Search for the cell housing the specified text and yield its [x, y] center coordinate. 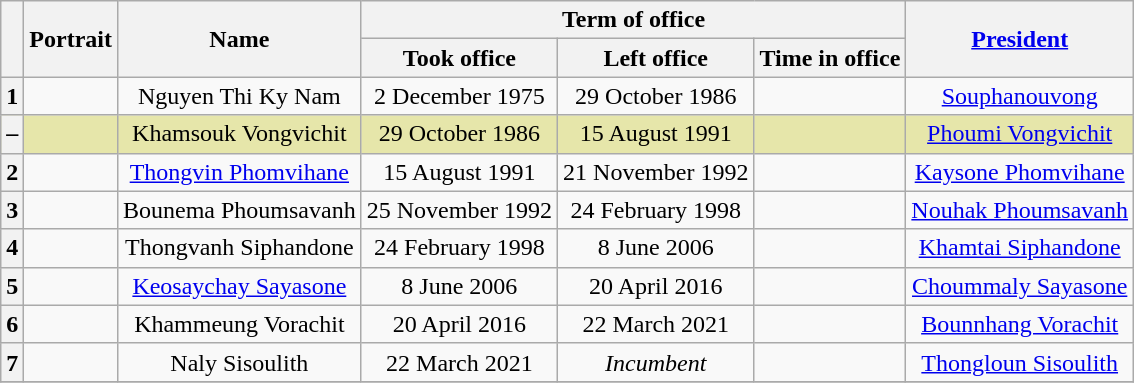
President [1020, 39]
25 November 1992 [459, 210]
Souphanouvong [1020, 96]
Khammeung Vorachit [239, 324]
Naly Sisoulith [239, 362]
Term of office [634, 20]
Thongvanh Siphandone [239, 248]
Took office [459, 58]
Khamsouk Vongvichit [239, 134]
Bounnhang Vorachit [1020, 324]
Time in office [830, 58]
5 [12, 286]
6 [12, 324]
Name [239, 39]
Nguyen Thi Ky Nam [239, 96]
2 [12, 172]
2 December 1975 [459, 96]
Kaysone Phomvihane [1020, 172]
1 [12, 96]
Khamtai Siphandone [1020, 248]
Left office [656, 58]
Bounema Phoumsavanh [239, 210]
Portrait [71, 39]
Phoumi Vongvichit [1020, 134]
– [12, 134]
Nouhak Phoumsavanh [1020, 210]
21 November 1992 [656, 172]
Thongloun Sisoulith [1020, 362]
Keosaychay Sayasone [239, 286]
7 [12, 362]
3 [12, 210]
4 [12, 248]
Choummaly Sayasone [1020, 286]
Thongvin Phomvihane [239, 172]
Incumbent [656, 362]
